Extract the [x, y] coordinate from the center of the cell holding the provided text.  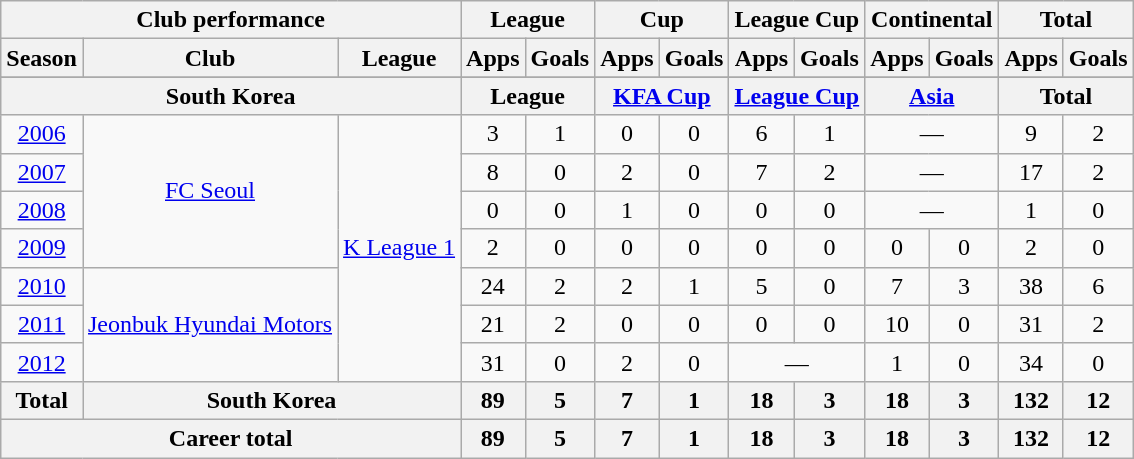
2012 [42, 362]
10 [897, 324]
KFA Cup [662, 96]
Cup [662, 20]
17 [1031, 172]
K League 1 [400, 248]
2008 [42, 210]
Season [42, 58]
2007 [42, 172]
Career total [231, 438]
8 [493, 172]
24 [493, 286]
FC Seoul [210, 191]
2006 [42, 134]
Asia [932, 96]
Continental [932, 20]
Club performance [231, 20]
9 [1031, 134]
Club [210, 58]
2009 [42, 248]
21 [493, 324]
Jeonbuk Hyundai Motors [210, 324]
2010 [42, 286]
2011 [42, 324]
34 [1031, 362]
38 [1031, 286]
